Return (X, Y) of the center of cell containing provided text 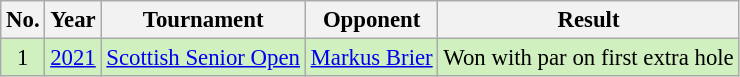
Tournament (203, 20)
2021 (73, 58)
Scottish Senior Open (203, 58)
1 (23, 58)
Result (588, 20)
Year (73, 20)
Opponent (372, 20)
Won with par on first extra hole (588, 58)
Markus Brier (372, 58)
No. (23, 20)
